Output the [X, Y] coordinate of the center of the cell containing the given text.  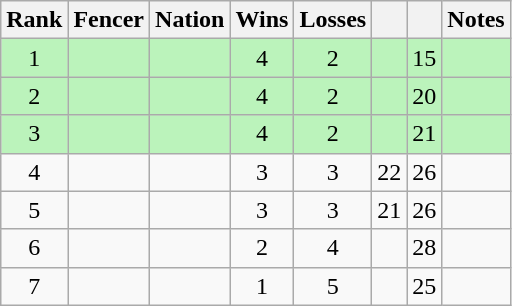
15 [424, 58]
Nation [190, 20]
Losses [333, 20]
6 [34, 248]
7 [34, 286]
20 [424, 96]
Fencer [109, 20]
Rank [34, 20]
28 [424, 248]
Notes [476, 20]
22 [390, 172]
25 [424, 286]
Wins [262, 20]
